From the cell containing the given text, extract its center point as [X, Y] coordinate. 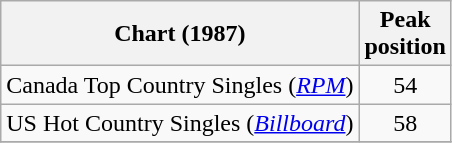
Peakposition [405, 34]
US Hot Country Singles (Billboard) [180, 123]
Chart (1987) [180, 34]
58 [405, 123]
Canada Top Country Singles (RPM) [180, 85]
54 [405, 85]
